Pinpoint the cell where the given text exists, returning its (x, y) midpoint coordinate. 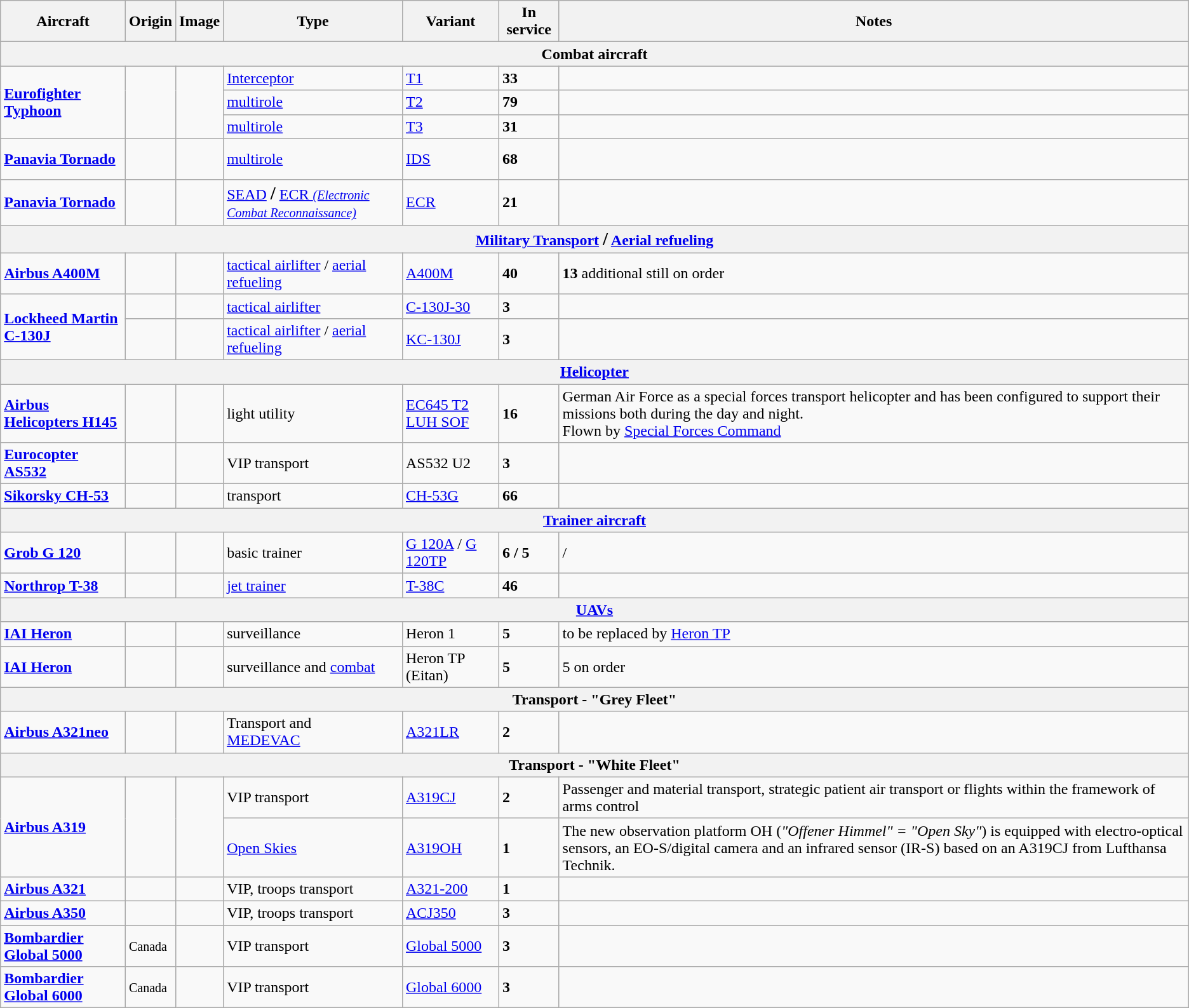
CH-53G (450, 496)
Heron TP (Eitan) (450, 667)
Transport - "Grey Fleet" (594, 699)
EC645 T2 LUH SOF (450, 413)
T3 (450, 126)
Eurofighter Typhoon (64, 102)
/ (874, 553)
Sikorsky CH-53 (64, 496)
Variant (450, 22)
68 (528, 159)
Airbus A319 (64, 827)
In service (528, 22)
jet trainer (313, 586)
KC-130J (450, 339)
T2 (450, 102)
Type (313, 22)
66 (528, 496)
SEAD / ECR (Electronic Combat Reconnaissance) (313, 202)
Airbus A350 (64, 913)
surveillance (313, 634)
A400M (450, 273)
31 (528, 126)
21 (528, 202)
Transport andMEDEVAC (313, 732)
AS532 U2 (450, 464)
Bombardier Global 6000 (64, 987)
to be replaced by Heron TP (874, 634)
IDS (450, 159)
ACJ350 (450, 913)
79 (528, 102)
transport (313, 496)
Airbus Helicopters H145 (64, 413)
Grob G 120 (64, 553)
16 (528, 413)
Bombardier Global 5000 (64, 945)
A319CJ (450, 798)
Transport - "White Fleet" (594, 765)
Military Transport / Aerial refueling (594, 239)
Notes (874, 22)
Lockheed Martin C-130J (64, 326)
G 120A / G 120TP (450, 553)
A321-200 (450, 889)
Global 6000 (450, 987)
A321LR (450, 732)
surveillance and combat (313, 667)
UAVs (594, 610)
5 on order (874, 667)
Global 5000 (450, 945)
T1 (450, 78)
Interceptor (313, 78)
Passenger and material transport, strategic patient air transport or flights within the framework of arms control (874, 798)
A319OH (450, 847)
Helicopter (594, 372)
6 / 5 (528, 553)
Open Skies (313, 847)
Aircraft (64, 22)
Origin (150, 22)
Airbus A321 (64, 889)
Trainer aircraft (594, 520)
33 (528, 78)
ECR (450, 202)
Airbus A400M (64, 273)
light utility (313, 413)
Airbus A321neo (64, 732)
Heron 1 (450, 634)
tactical airlifter (313, 306)
Northrop T-38 (64, 586)
Eurocopter AS532 (64, 464)
basic trainer (313, 553)
Image (199, 22)
Combat aircraft (594, 54)
40 (528, 273)
46 (528, 586)
T-38C (450, 586)
C-130J-30 (450, 306)
13 additional still on order (874, 273)
